For the text-containing cell, return its midpoint in [X, Y] coordinate format. 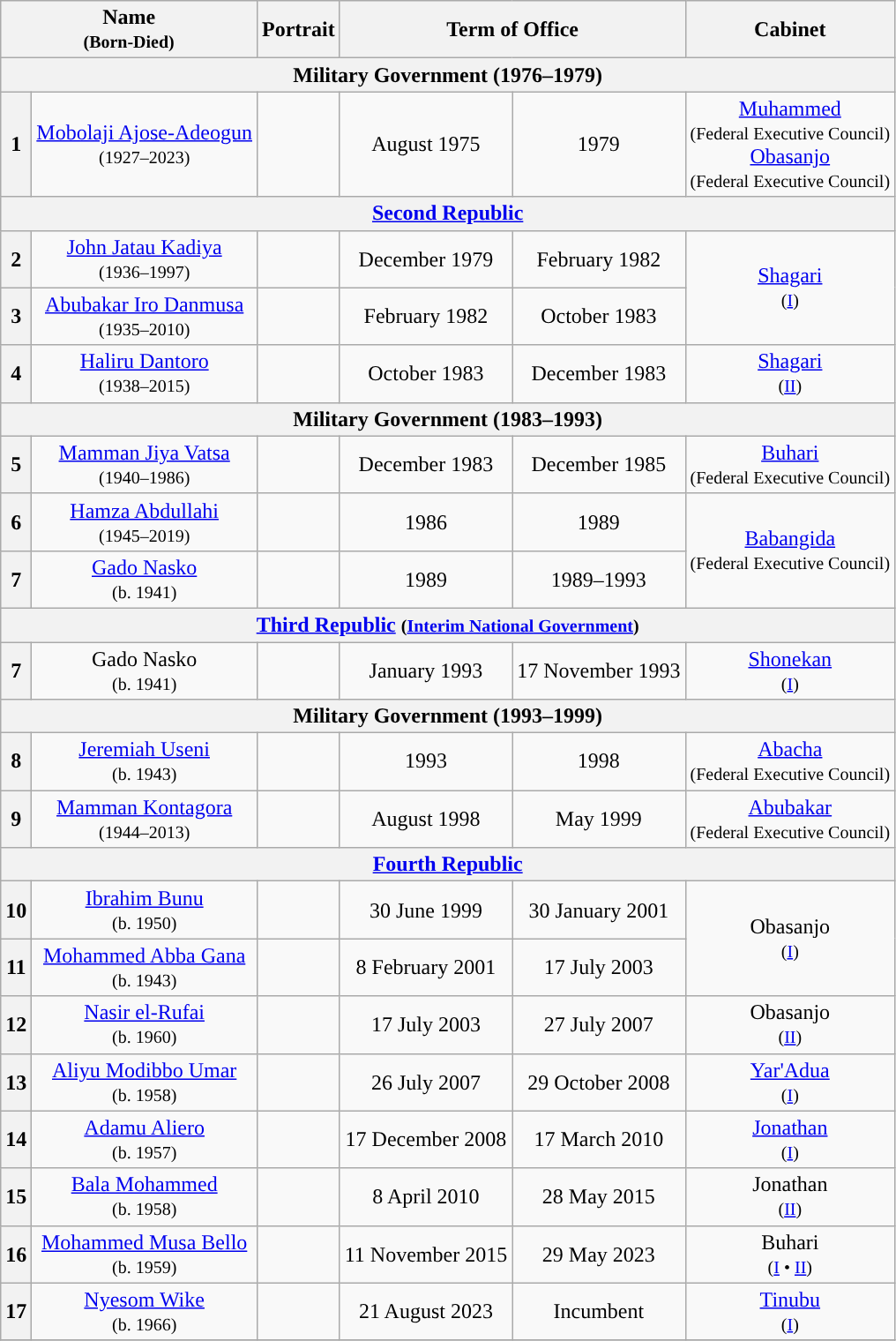
Haliru Dantoro(1938–2015) [145, 374]
Second Republic [448, 214]
29 October 2008 [599, 1082]
Mamman Jiya Vatsa(1940–1986) [145, 464]
Portrait [299, 30]
Shagari(II) [790, 374]
13 [16, 1082]
1989–1993 [599, 579]
Mohammed Musa Bello(b. 1959) [145, 1255]
17 November 1993 [599, 670]
Cabinet [790, 30]
Yar'Adua(I) [790, 1082]
Shagari(I) [790, 288]
John Jatau Kadiya(1936–1997) [145, 259]
August 1998 [425, 819]
6 [16, 522]
27 July 2007 [599, 1025]
Shonekan(I) [790, 670]
9 [16, 819]
Abacha(Federal Executive Council) [790, 762]
8 [16, 762]
Abubakar(Federal Executive Council) [790, 819]
17 March 2010 [599, 1140]
December 1985 [599, 464]
3 [16, 316]
14 [16, 1140]
Military Government (1993–1999) [448, 716]
Aliyu Modibbo Umar(b. 1958) [145, 1082]
Babangida(Federal Executive Council) [790, 551]
Obasanjo(I) [790, 939]
1986 [425, 522]
4 [16, 374]
16 [16, 1255]
Fourth Republic [448, 865]
Jonathan(I) [790, 1140]
Hamza Abdullahi(1945–2019) [145, 522]
1 [16, 145]
10 [16, 910]
Mobolaji Ajose-Adeogun(1927–2023) [145, 145]
26 July 2007 [425, 1082]
Abubakar Iro Danmusa(1935–2010) [145, 316]
1998 [599, 762]
Jeremiah Useni(b. 1943) [145, 762]
30 June 1999 [425, 910]
29 May 2023 [599, 1255]
Bala Mohammed(b. 1958) [145, 1196]
28 May 2015 [599, 1196]
May 1999 [599, 819]
21 August 2023 [425, 1311]
Adamu Aliero(b. 1957) [145, 1140]
Third Republic (Interim National Government) [448, 625]
1993 [425, 762]
8 February 2001 [425, 967]
Buhari(Federal Executive Council) [790, 464]
Name(Born-Died) [129, 30]
Ibrahim Bunu(b. 1950) [145, 910]
Nyesom Wike(b. 1966) [145, 1311]
January 1993 [425, 670]
Tinubu(I) [790, 1311]
5 [16, 464]
Nasir el-Rufai(b. 1960) [145, 1025]
1979 [599, 145]
Military Government (1983–1993) [448, 419]
12 [16, 1025]
Term of Office [512, 30]
August 1975 [425, 145]
Incumbent [599, 1311]
Military Government (1976–1979) [448, 75]
Obasanjo(II) [790, 1025]
Buhari(I • II) [790, 1255]
Mamman Kontagora(1944–2013) [145, 819]
2 [16, 259]
Muhammed(Federal Executive Council)Obasanjo(Federal Executive Council) [790, 145]
Mohammed Abba Gana(b. 1943) [145, 967]
December 1979 [425, 259]
17 [16, 1311]
15 [16, 1196]
30 January 2001 [599, 910]
11 [16, 967]
11 November 2015 [425, 1255]
17 December 2008 [425, 1140]
8 April 2010 [425, 1196]
Jonathan(II) [790, 1196]
